Provide the (X, Y) coordinate of the cell's center where the given text is located.  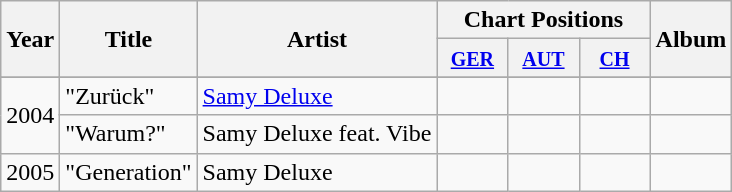
GER (472, 58)
Year (30, 39)
CH (614, 58)
Chart Positions (544, 20)
Album (691, 39)
2004 (30, 115)
"Zurück" (128, 96)
2005 (30, 172)
Samy Deluxe feat. Vibe (317, 134)
Artist (317, 39)
AUT (544, 58)
"Generation" (128, 172)
Title (128, 39)
"Warum?" (128, 134)
